Determine the (X, Y) coordinate at the center of the cell enclosing the given text.  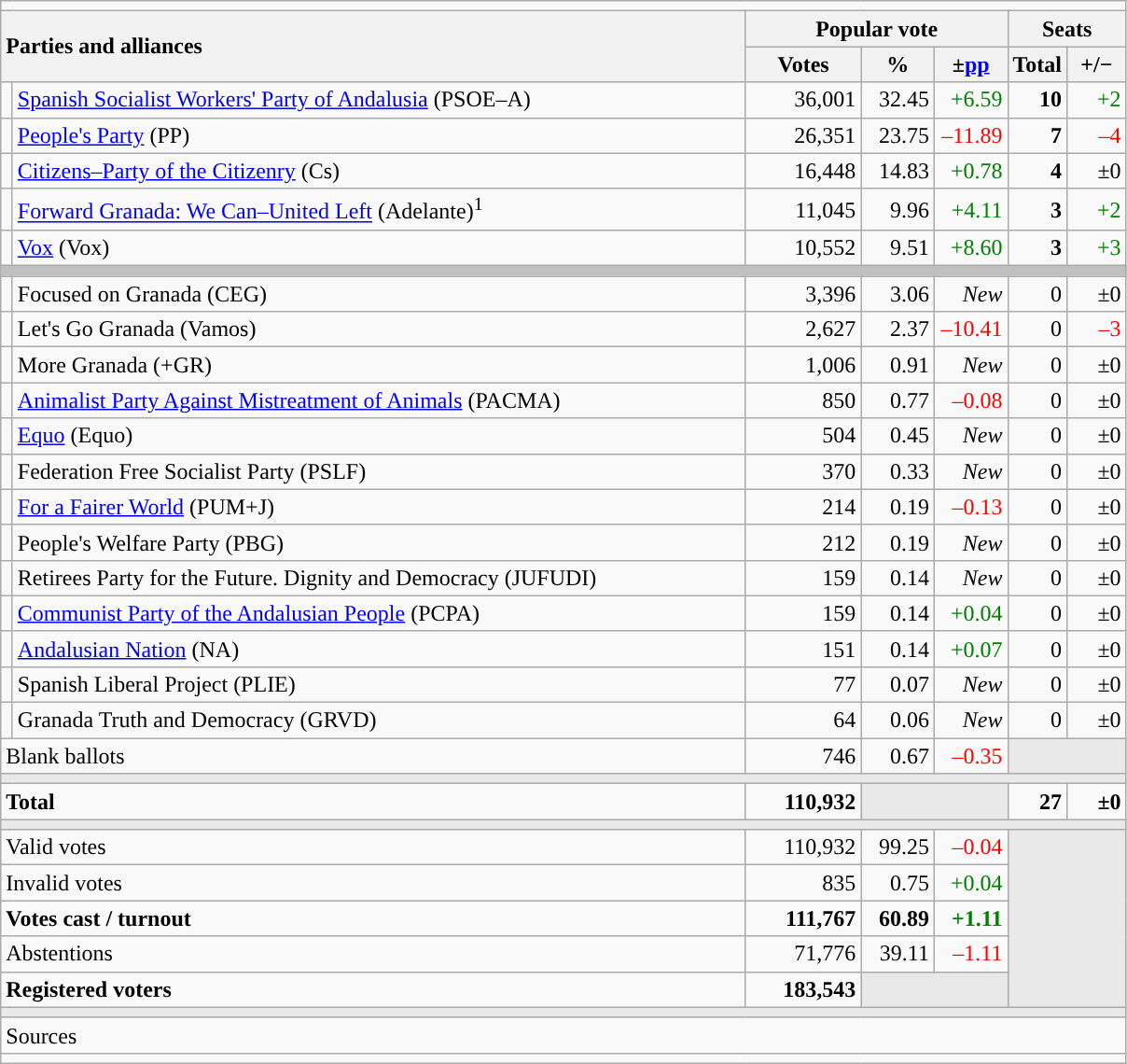
0.06 (897, 721)
2,627 (803, 329)
% (897, 64)
People's Welfare Party (PBG) (379, 542)
–0.08 (970, 400)
Granada Truth and Democracy (GRVD) (379, 721)
Federation Free Socialist Party (PSLF) (379, 471)
835 (803, 883)
111,767 (803, 918)
–1.11 (970, 954)
504 (803, 436)
Blank ballots (373, 756)
–10.41 (970, 329)
0.33 (897, 471)
64 (803, 721)
60.89 (897, 918)
14.83 (897, 171)
77 (803, 684)
151 (803, 649)
Animalist Party Against Mistreatment of Animals (PACMA) (379, 400)
0.75 (897, 883)
Equo (Equo) (379, 436)
36,001 (803, 100)
27 (1037, 802)
+0.07 (970, 649)
–4 (1097, 135)
3.06 (897, 294)
Communist Party of the Andalusian People (PCPA) (379, 613)
+6.59 (970, 100)
Parties and alliances (373, 47)
10 (1037, 100)
–0.04 (970, 847)
±pp (970, 64)
9.51 (897, 248)
+4.11 (970, 209)
4 (1037, 171)
Spanish Socialist Workers' Party of Andalusia (PSOE–A) (379, 100)
Abstentions (373, 954)
2.37 (897, 329)
26,351 (803, 135)
746 (803, 756)
–0.13 (970, 507)
71,776 (803, 954)
Votes (803, 64)
Spanish Liberal Project (PLIE) (379, 684)
–3 (1097, 329)
850 (803, 400)
1,006 (803, 365)
3,396 (803, 294)
16,448 (803, 171)
Seats (1067, 29)
Votes cast / turnout (373, 918)
–0.35 (970, 756)
For a Fairer World (PUM+J) (379, 507)
183,543 (803, 989)
0.77 (897, 400)
Citizens–Party of the Citizenry (Cs) (379, 171)
0.67 (897, 756)
99.25 (897, 847)
+/− (1097, 64)
Valid votes (373, 847)
370 (803, 471)
0.07 (897, 684)
+3 (1097, 248)
Forward Granada: We Can–United Left (Adelante)1 (379, 209)
Popular vote (877, 29)
More Granada (+GR) (379, 365)
+8.60 (970, 248)
32.45 (897, 100)
11,045 (803, 209)
0.45 (897, 436)
+1.11 (970, 918)
People's Party (PP) (379, 135)
Let's Go Granada (Vamos) (379, 329)
Vox (Vox) (379, 248)
Registered voters (373, 989)
Sources (563, 1035)
39.11 (897, 954)
–11.89 (970, 135)
Andalusian Nation (NA) (379, 649)
Focused on Granada (CEG) (379, 294)
23.75 (897, 135)
0.91 (897, 365)
10,552 (803, 248)
7 (1037, 135)
214 (803, 507)
212 (803, 542)
+0.78 (970, 171)
Retirees Party for the Future. Dignity and Democracy (JUFUDI) (379, 578)
Invalid votes (373, 883)
9.96 (897, 209)
